Provide the (X, Y) coordinate of the cell's center where the given text is located.  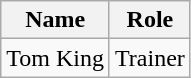
Name (56, 20)
Role (150, 20)
Trainer (150, 58)
Tom King (56, 58)
